Determine the [x, y] coordinate at the center of the cell enclosing the given text.  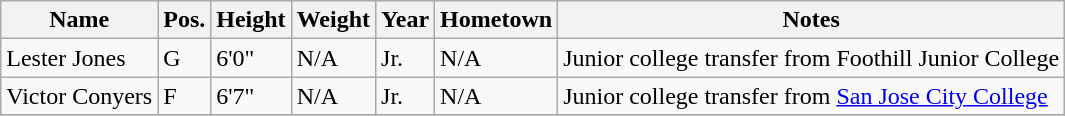
F [184, 96]
Lester Jones [80, 58]
Junior college transfer from San Jose City College [812, 96]
Junior college transfer from Foothill Junior College [812, 58]
6'7" [251, 96]
Weight [333, 20]
Year [406, 20]
G [184, 58]
Notes [812, 20]
6'0" [251, 58]
Name [80, 20]
Height [251, 20]
Pos. [184, 20]
Hometown [496, 20]
Victor Conyers [80, 96]
